Scan for the cell matching the given text and deliver its [x, y] coordinate at center. 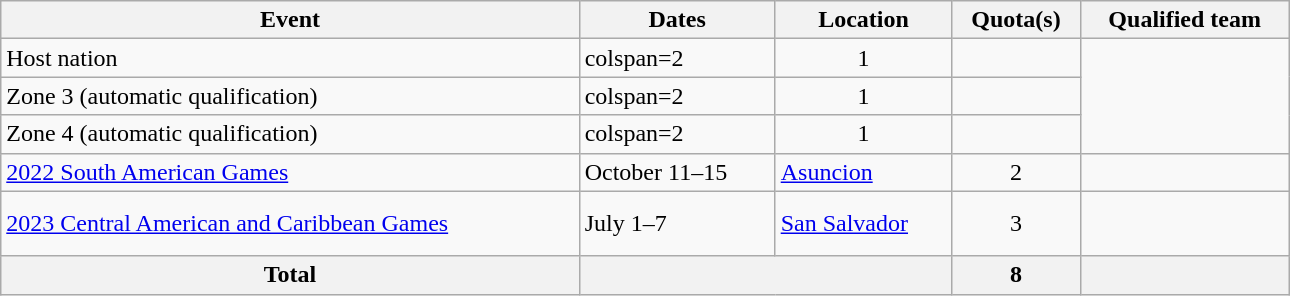
Qualified team [1184, 20]
Location [864, 20]
Event [290, 20]
Zone 3 (automatic qualification) [290, 96]
3 [1016, 224]
San Salvador [864, 224]
Host nation [290, 58]
Zone 4 (automatic qualification) [290, 134]
2022 South American Games [290, 172]
Asuncion [864, 172]
2 [1016, 172]
2023 Central American and Caribbean Games [290, 224]
8 [1016, 275]
October 11–15 [677, 172]
Total [290, 275]
Dates [677, 20]
July 1–7 [677, 224]
Quota(s) [1016, 20]
